Return [x, y] of the center of cell containing provided text 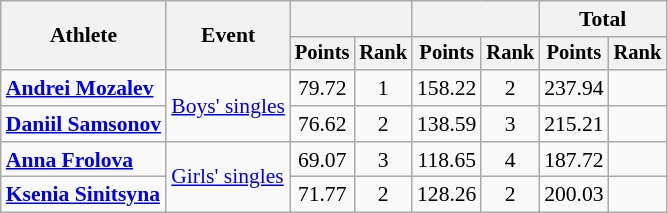
138.59 [446, 124]
237.94 [574, 88]
Ksenia Sinitsyna [84, 195]
200.03 [574, 195]
69.07 [322, 160]
Total [602, 19]
Girls' singles [228, 178]
Boys' singles [228, 106]
118.65 [446, 160]
71.77 [322, 195]
4 [510, 160]
Andrei Mozalev [84, 88]
Athlete [84, 36]
76.62 [322, 124]
128.26 [446, 195]
187.72 [574, 160]
158.22 [446, 88]
Daniil Samsonov [84, 124]
Anna Frolova [84, 160]
215.21 [574, 124]
Event [228, 36]
1 [383, 88]
79.72 [322, 88]
